Scan for the cell matching the given text and deliver its (X, Y) coordinate at center. 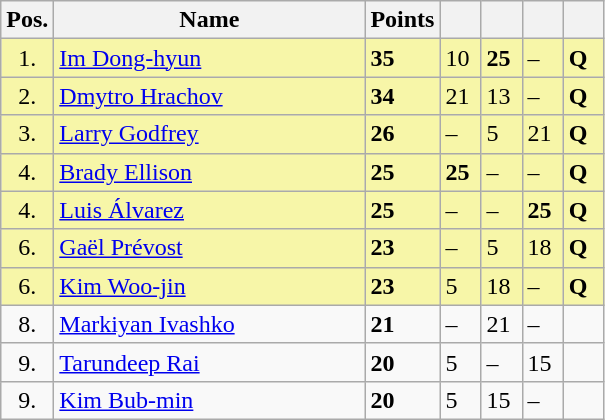
Markiyan Ivashko (210, 324)
Name (210, 20)
8. (28, 324)
Tarundeep Rai (210, 362)
2. (28, 96)
Pos. (28, 20)
Larry Godfrey (210, 134)
Gaël Prévost (210, 248)
Im Dong-hyun (210, 58)
Kim Bub-min (210, 400)
Kim Woo-jin (210, 286)
Luis Álvarez (210, 210)
10 (460, 58)
35 (402, 58)
34 (402, 96)
Points (402, 20)
3. (28, 134)
1. (28, 58)
Brady Ellison (210, 172)
26 (402, 134)
Dmytro Hrachov (210, 96)
13 (502, 96)
